Identify which cell holds the provided text, then report its (x, y) central coordinate. 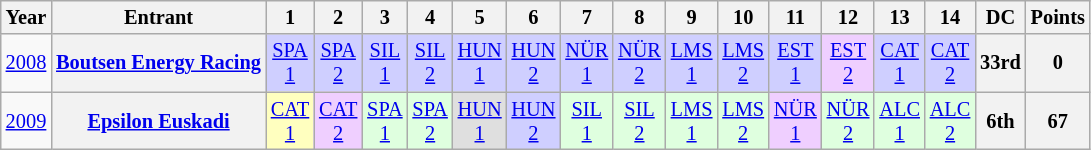
4 (430, 17)
12 (848, 17)
2008 (26, 63)
Year (26, 17)
2009 (26, 121)
Boutsen Energy Racing (158, 63)
Points (1058, 17)
ALC1 (899, 121)
0 (1058, 63)
EST2 (848, 63)
5 (480, 17)
10 (743, 17)
14 (950, 17)
EST1 (796, 63)
6th (1000, 121)
1 (290, 17)
ALC2 (950, 121)
Entrant (158, 17)
3 (384, 17)
2 (338, 17)
8 (640, 17)
6 (534, 17)
67 (1058, 121)
11 (796, 17)
33rd (1000, 63)
7 (586, 17)
DC (1000, 17)
13 (899, 17)
9 (692, 17)
Epsilon Euskadi (158, 121)
